For the text-containing cell, return its midpoint in [X, Y] coordinate format. 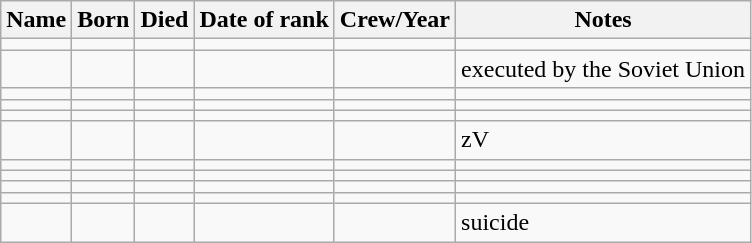
Born [104, 20]
suicide [604, 222]
executed by the Soviet Union [604, 69]
Died [164, 20]
Crew/Year [394, 20]
Name [36, 20]
Date of rank [264, 20]
Notes [604, 20]
zV [604, 140]
